Extract the [x, y] coordinate from the center of the cell holding the provided text.  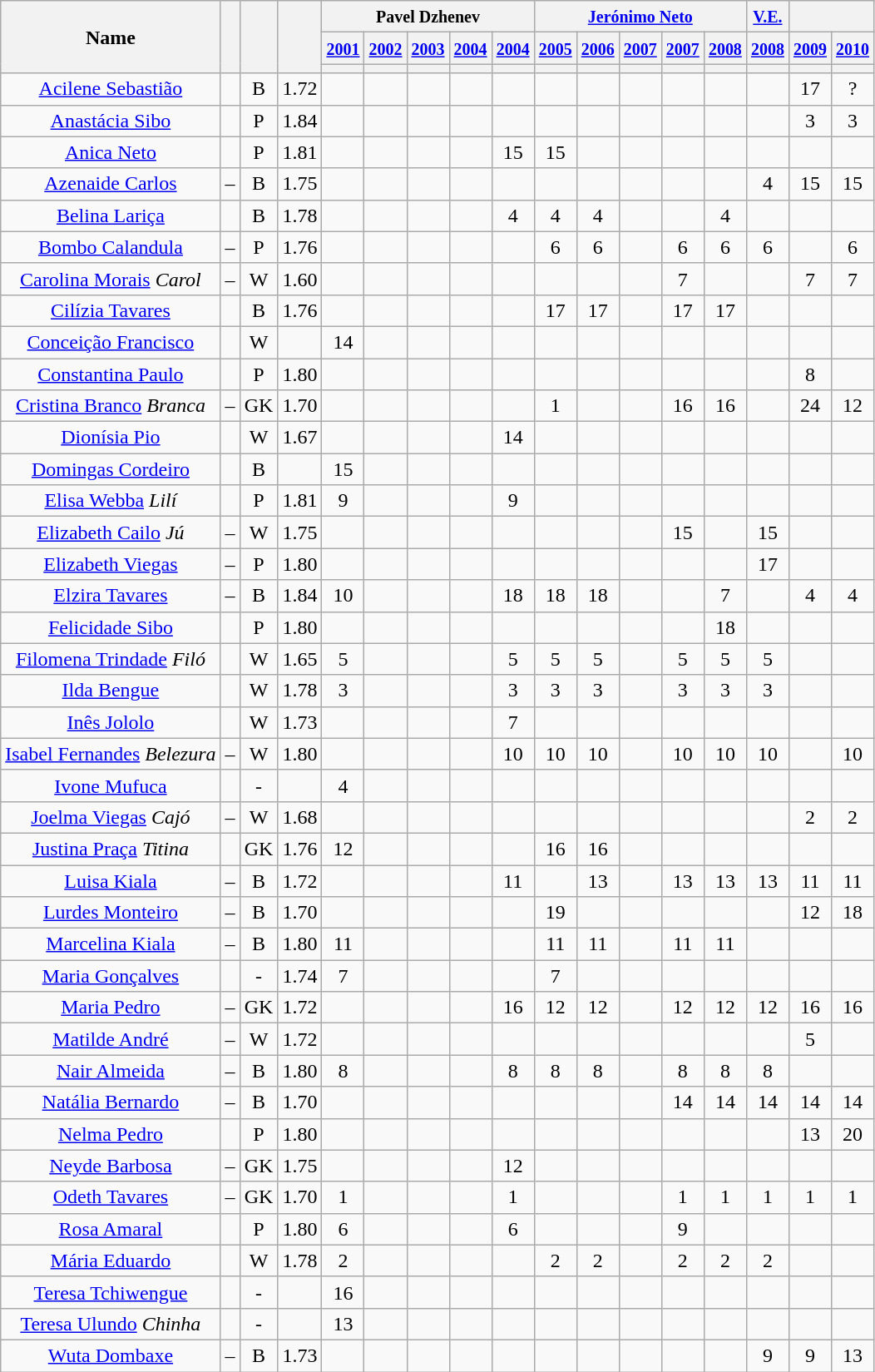
Pavel Dzhenev [428, 17]
1.68 [299, 817]
Elizabeth Cailo Jú [111, 532]
Mária Eduardo [111, 1261]
Elzira Tavares [111, 596]
Constantina Paulo [111, 374]
Ilda Bengue [111, 691]
Lurdes Monteiro [111, 913]
Azenaide Carlos [111, 184]
Justina Praça Titina [111, 849]
Inês Jololo [111, 722]
2003 [428, 48]
Teresa Tchiwengue [111, 1292]
Carolina Morais Carol [111, 279]
2009 [810, 48]
Nelma Pedro [111, 1134]
1.60 [299, 279]
Cilízia Tavares [111, 310]
Felicidade Sibo [111, 627]
2010 [852, 48]
Name [111, 37]
Isabel Fernandes Belezura [111, 754]
Maria Gonçalves [111, 976]
2005 [556, 48]
24 [810, 406]
Acilene Sebastião [111, 89]
Natália Bernardo [111, 1102]
2002 [386, 48]
Filomena Trindade Filó [111, 659]
Belina Lariça [111, 215]
Teresa Ulundo Chinha [111, 1324]
Wuta Dombaxe [111, 1355]
Odeth Tavares [111, 1197]
Joelma Viegas Cajó [111, 817]
Anastácia Sibo [111, 121]
Elizabeth Viegas [111, 564]
1.67 [299, 438]
Maria Pedro [111, 1008]
Conceição Francisco [111, 342]
20 [852, 1134]
Rosa Amaral [111, 1229]
Anica Neto [111, 152]
Ivone Mufuca [111, 785]
2006 [597, 48]
Bombo Calandula [111, 247]
Nair Almeida [111, 1071]
1.65 [299, 659]
2001 [343, 48]
Cristina Branco Branca [111, 406]
V.E. [767, 17]
Luisa Kiala [111, 881]
Elisa Webba Lilí [111, 501]
1.74 [299, 976]
Matilde André [111, 1039]
19 [556, 913]
Neyde Barbosa [111, 1166]
Marcelina Kiala [111, 944]
Dionísia Pio [111, 438]
Domingas Cordeiro [111, 469]
Jerónimo Neto [640, 17]
? [852, 89]
